Identify which cell holds the provided text, then report its [X, Y] central coordinate. 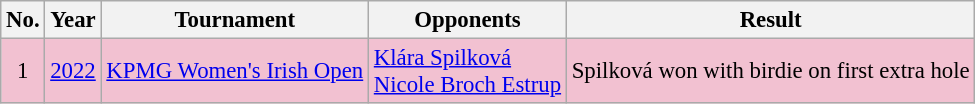
Klára Spilková Nicole Broch Estrup [468, 72]
2022 [73, 72]
Spilková won with birdie on first extra hole [770, 72]
Year [73, 20]
Result [770, 20]
KPMG Women's Irish Open [234, 72]
1 [23, 72]
Tournament [234, 20]
Opponents [468, 20]
No. [23, 20]
